Extract the (x, y) coordinate from the center of the cell holding the provided text.  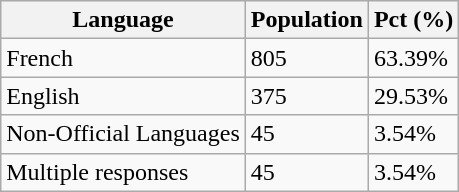
Non-Official Languages (124, 134)
Multiple responses (124, 172)
English (124, 96)
63.39% (413, 58)
29.53% (413, 96)
Population (306, 20)
375 (306, 96)
Pct (%) (413, 20)
805 (306, 58)
Language (124, 20)
French (124, 58)
